Return the (X, Y) coordinate for the center point of the cell that contains the specified text.  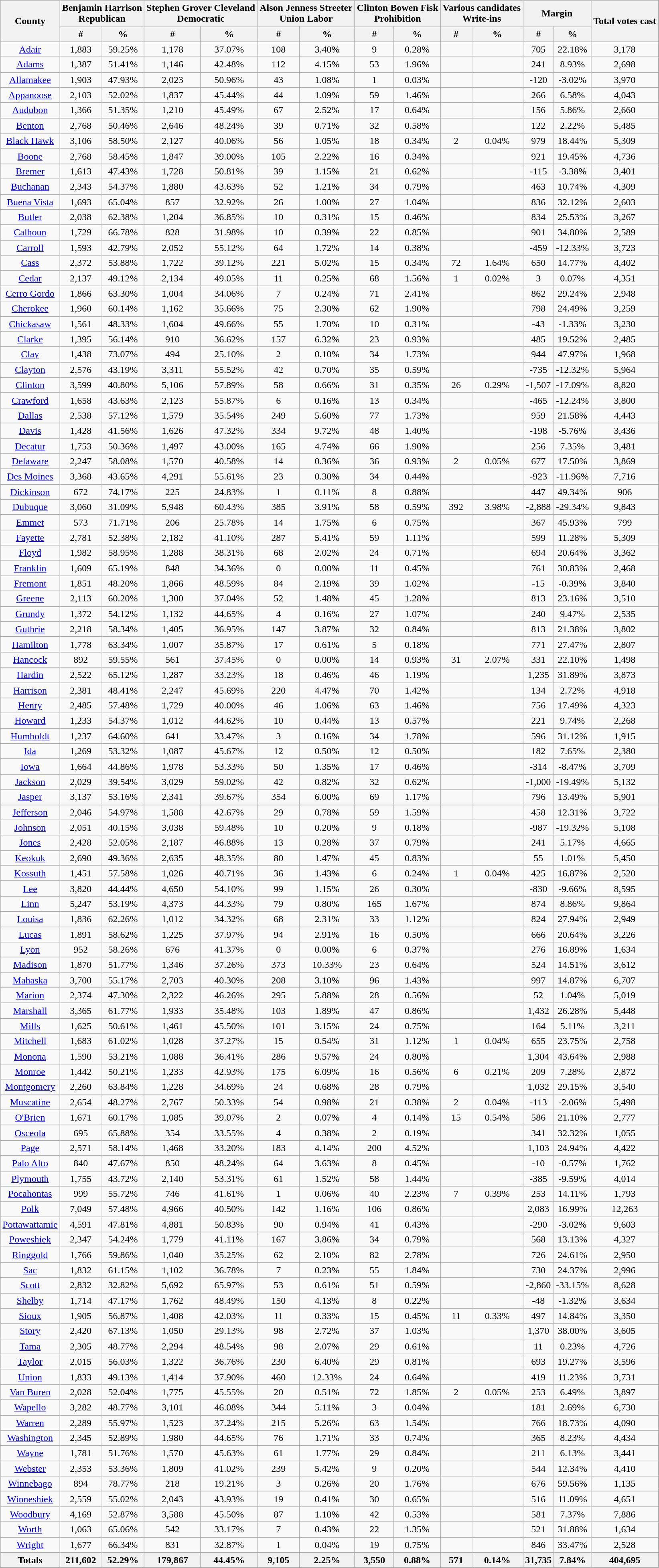
Grundy (30, 614)
58.45% (123, 156)
Washington (30, 1438)
9,603 (625, 1224)
Dickinson (30, 492)
-33.15% (573, 1285)
55.61% (229, 477)
1,438 (81, 354)
0.78% (327, 812)
836 (538, 202)
1,237 (81, 736)
1,085 (172, 1117)
37.07% (229, 49)
1,933 (172, 1011)
16.99% (573, 1209)
1,714 (81, 1301)
1.54% (417, 1423)
2,988 (625, 1056)
3.15% (327, 1026)
0.02% (497, 278)
2,343 (81, 186)
56.03% (123, 1362)
1.78% (417, 736)
2.10% (327, 1255)
39.54% (123, 782)
87 (278, 1514)
Clinton (30, 385)
2,305 (81, 1346)
-17.09% (573, 385)
1,395 (81, 339)
Delaware (30, 461)
36.85% (229, 217)
77 (374, 415)
34.80% (573, 233)
43.93% (229, 1499)
568 (538, 1240)
43.65% (123, 477)
344 (278, 1407)
3,311 (172, 370)
1.03% (417, 1331)
1,625 (81, 1026)
799 (625, 522)
2.69% (573, 1407)
1,980 (172, 1438)
4.47% (327, 690)
2,832 (81, 1285)
3,709 (625, 767)
2,380 (625, 751)
2.41% (417, 293)
4,043 (625, 95)
726 (538, 1255)
37.24% (229, 1423)
334 (278, 431)
0.03% (417, 80)
1.67% (417, 904)
52.04% (123, 1392)
56 (278, 141)
Keokuk (30, 858)
55.52% (229, 370)
Marshall (30, 1011)
-459 (538, 248)
200 (374, 1148)
1,288 (172, 553)
2,520 (625, 873)
6.49% (573, 1392)
31.88% (573, 1530)
4,323 (625, 706)
0.70% (327, 370)
43.64% (573, 1056)
3,401 (625, 171)
2,528 (625, 1545)
105 (278, 156)
Plymouth (30, 1178)
41.02% (229, 1469)
2,703 (172, 980)
1,040 (172, 1255)
53.36% (123, 1469)
1,968 (625, 354)
32.87% (229, 1545)
1,235 (538, 675)
1,468 (172, 1148)
-11.96% (573, 477)
5,964 (625, 370)
37.27% (229, 1041)
2,083 (538, 1209)
2,777 (625, 1117)
Hardin (30, 675)
0.06% (327, 1194)
6.32% (327, 339)
208 (278, 980)
828 (172, 233)
2,123 (172, 400)
0.65% (417, 1499)
906 (625, 492)
32.32% (573, 1133)
35.54% (229, 415)
215 (278, 1423)
9.72% (327, 431)
2.91% (327, 935)
2,341 (172, 797)
9.47% (573, 614)
58.62% (123, 935)
Lee (30, 888)
1.59% (417, 812)
13.13% (573, 1240)
Totals (30, 1560)
4,881 (172, 1224)
31.12% (573, 736)
112 (278, 65)
693 (538, 1362)
761 (538, 568)
45.93% (573, 522)
5,106 (172, 385)
Kossuth (30, 873)
2.78% (417, 1255)
798 (538, 309)
1,778 (81, 644)
50.81% (229, 171)
-385 (538, 1178)
3,540 (625, 1087)
206 (172, 522)
1.44% (417, 1178)
1,588 (172, 812)
65.19% (123, 568)
1,561 (81, 324)
Stephen Grover ClevelandDemocratic (201, 14)
6,730 (625, 1407)
54.97% (123, 812)
156 (538, 110)
Crawford (30, 400)
3,700 (81, 980)
7.35% (573, 446)
Pottawattamie (30, 1224)
181 (538, 1407)
29.13% (229, 1331)
Des Moines (30, 477)
36.41% (229, 1056)
2,028 (81, 1392)
101 (278, 1026)
Audubon (30, 110)
O'Brien (30, 1117)
-290 (538, 1224)
-19.49% (573, 782)
12.34% (573, 1469)
60.20% (123, 599)
944 (538, 354)
497 (538, 1316)
4,918 (625, 690)
1,461 (172, 1026)
3,259 (625, 309)
Bremer (30, 171)
14.77% (573, 263)
4,351 (625, 278)
1.06% (327, 706)
29.15% (573, 1087)
14.84% (573, 1316)
Taylor (30, 1362)
1,793 (625, 1194)
13.49% (573, 797)
Margin (557, 14)
1,978 (172, 767)
1,322 (172, 1362)
22.18% (573, 49)
42.48% (229, 65)
2,322 (172, 995)
61.77% (123, 1011)
7.84% (573, 1560)
-1,000 (538, 782)
2,996 (625, 1270)
-113 (538, 1102)
-48 (538, 1301)
Decatur (30, 446)
1,613 (81, 171)
30.83% (573, 568)
2,052 (172, 248)
1,087 (172, 751)
61.15% (123, 1270)
3,869 (625, 461)
73.07% (123, 354)
2,589 (625, 233)
5.41% (327, 538)
2,758 (625, 1041)
1,683 (81, 1041)
1,753 (81, 446)
23.75% (573, 1041)
60.43% (229, 507)
Ringgold (30, 1255)
16.87% (573, 873)
11.09% (573, 1499)
1,370 (538, 1331)
71 (374, 293)
35.87% (229, 644)
4.52% (417, 1148)
Various candidatesWrite-ins (482, 14)
2,576 (81, 370)
1,880 (172, 186)
Howard (30, 721)
Greene (30, 599)
0.36% (327, 461)
-2,888 (538, 507)
3,840 (625, 583)
90 (278, 1224)
Appanoose (30, 95)
41.61% (229, 1194)
4,014 (625, 1178)
Benton (30, 125)
42.03% (229, 1316)
63.34% (123, 644)
1,269 (81, 751)
831 (172, 1545)
2,571 (81, 1148)
43.00% (229, 446)
3,723 (625, 248)
14.87% (573, 980)
Total votes cast (625, 21)
Adair (30, 49)
Butler (30, 217)
Calhoun (30, 233)
1,178 (172, 49)
5.86% (573, 110)
35 (374, 370)
32.12% (573, 202)
1,905 (81, 1316)
5 (374, 644)
2,260 (81, 1087)
40.71% (229, 873)
44.33% (229, 904)
672 (81, 492)
35.48% (229, 1011)
47.43% (123, 171)
9,864 (625, 904)
1,960 (81, 309)
834 (538, 217)
1.16% (327, 1209)
3,596 (625, 1362)
1.05% (327, 141)
3,038 (172, 827)
3,605 (625, 1331)
Buchanan (30, 186)
103 (278, 1011)
150 (278, 1301)
2,127 (172, 141)
2,182 (172, 538)
2,051 (81, 827)
581 (538, 1514)
33.17% (229, 1530)
959 (538, 415)
1,408 (172, 1316)
0.51% (327, 1392)
4,327 (625, 1240)
Ida (30, 751)
Linn (30, 904)
Poweshiek (30, 1240)
3,800 (625, 400)
31,735 (538, 1560)
19.27% (573, 1362)
Lucas (30, 935)
3.91% (327, 507)
Webster (30, 1469)
24.37% (573, 1270)
34.69% (229, 1087)
41.10% (229, 538)
756 (538, 706)
Adams (30, 65)
240 (538, 614)
37.04% (229, 599)
48.49% (229, 1301)
2.02% (327, 553)
1,050 (172, 1331)
5.17% (573, 843)
50.46% (123, 125)
-1.32% (573, 1301)
894 (81, 1484)
1.75% (327, 522)
1,432 (538, 1011)
5.60% (327, 415)
14.51% (573, 965)
6.58% (573, 95)
54 (278, 1102)
167 (278, 1240)
12.33% (327, 1377)
2,372 (81, 263)
7,886 (625, 1514)
3.98% (497, 507)
17.50% (573, 461)
24.61% (573, 1255)
Clayton (30, 370)
1.08% (327, 80)
1.02% (417, 583)
1,593 (81, 248)
211,602 (81, 1560)
1,204 (172, 217)
52.02% (123, 95)
0.74% (417, 1438)
19.45% (573, 156)
Jackson (30, 782)
40.58% (229, 461)
2,781 (81, 538)
58.08% (123, 461)
1,833 (81, 1377)
41.11% (229, 1240)
36.95% (229, 629)
21.38% (573, 629)
24.94% (573, 1148)
2,690 (81, 858)
1.00% (327, 202)
-12.32% (573, 370)
2.31% (327, 919)
3,368 (81, 477)
404,695 (625, 1560)
0.98% (327, 1102)
96 (374, 980)
30 (374, 1499)
-9.66% (573, 888)
9.74% (573, 721)
5.88% (327, 995)
979 (538, 141)
-115 (538, 171)
2,023 (172, 80)
37.45% (229, 660)
43.72% (123, 1178)
40.80% (123, 385)
31.09% (123, 507)
1,387 (81, 65)
49.13% (123, 1377)
147 (278, 629)
2,538 (81, 415)
65.97% (229, 1285)
705 (538, 49)
1.56% (417, 278)
164 (538, 1026)
-0.39% (573, 583)
295 (278, 995)
Alson Jenness StreeterUnion Labor (306, 14)
Henry (30, 706)
Benjamin HarrisonRepublican (102, 14)
1.48% (327, 599)
4.14% (327, 1148)
40.06% (229, 141)
40.30% (229, 980)
6.13% (573, 1453)
1.72% (327, 248)
1.84% (417, 1270)
4,410 (625, 1469)
862 (538, 293)
Mitchell (30, 1041)
80 (278, 858)
47.17% (123, 1301)
40 (374, 1194)
42.79% (123, 248)
0.57% (417, 721)
1,693 (81, 202)
1,497 (172, 446)
1,664 (81, 767)
485 (538, 339)
3,510 (625, 599)
5.42% (327, 1469)
3,612 (625, 965)
596 (538, 736)
1.71% (327, 1438)
53.19% (123, 904)
Emmet (30, 522)
650 (538, 263)
1.28% (417, 599)
67 (278, 110)
32.92% (229, 202)
11.23% (573, 1377)
211 (538, 1453)
460 (278, 1377)
2,374 (81, 995)
1,870 (81, 965)
1.85% (417, 1392)
2,654 (81, 1102)
Clay (30, 354)
1,779 (172, 1240)
1,428 (81, 431)
249 (278, 415)
53.21% (123, 1056)
4,966 (172, 1209)
99 (278, 888)
Franklin (30, 568)
Sioux (30, 1316)
47.67% (123, 1163)
49.05% (229, 278)
54.10% (229, 888)
-923 (538, 477)
36.78% (229, 1270)
1.76% (417, 1484)
0.21% (497, 1072)
Cedar (30, 278)
37.26% (229, 965)
2,187 (172, 843)
385 (278, 507)
256 (538, 446)
3,550 (374, 1560)
-830 (538, 888)
1,832 (81, 1270)
33.55% (229, 1133)
1.89% (327, 1011)
78.77% (123, 1484)
230 (278, 1362)
4,434 (625, 1438)
33.23% (229, 675)
1,590 (81, 1056)
48.59% (229, 583)
0.22% (417, 1301)
Osceola (30, 1133)
94 (278, 935)
3.87% (327, 629)
134 (538, 690)
82 (374, 1255)
Fayette (30, 538)
1,007 (172, 644)
458 (538, 812)
1,766 (81, 1255)
52.38% (123, 538)
3,362 (625, 553)
Hancock (30, 660)
2,140 (172, 1178)
2,137 (81, 278)
1.17% (417, 797)
4,665 (625, 843)
373 (278, 965)
Van Buren (30, 1392)
1,063 (81, 1530)
2,949 (625, 919)
2.30% (327, 309)
544 (538, 1469)
51 (374, 1285)
70 (374, 690)
850 (172, 1163)
3,436 (625, 431)
0.83% (417, 858)
1,609 (81, 568)
1,658 (81, 400)
2,015 (81, 1362)
49.66% (229, 324)
7.28% (573, 1072)
1,304 (538, 1056)
1,851 (81, 583)
1,032 (538, 1087)
44.44% (123, 888)
3,820 (81, 888)
1,579 (172, 415)
1.21% (327, 186)
55.12% (229, 248)
63.84% (123, 1087)
57.12% (123, 415)
2,268 (625, 721)
9.57% (327, 1056)
Warren (30, 1423)
53.88% (123, 263)
62.38% (123, 217)
341 (538, 1133)
Clinton Bowen FiskProhibition (397, 14)
2,420 (81, 1331)
52.05% (123, 843)
35.25% (229, 1255)
-1,507 (538, 385)
46.08% (229, 1407)
1.19% (417, 675)
47.93% (123, 80)
76 (278, 1438)
57.89% (229, 385)
1.09% (327, 95)
1,088 (172, 1056)
Black Hawk (30, 141)
8.23% (573, 1438)
Dubuque (30, 507)
43.19% (123, 370)
331 (538, 660)
1,366 (81, 110)
40.15% (123, 827)
-1.33% (573, 324)
571 (456, 1560)
2,603 (625, 202)
2,872 (625, 1072)
4,651 (625, 1499)
1.47% (327, 858)
18.44% (573, 141)
2,428 (81, 843)
5,485 (625, 125)
Jones (30, 843)
24.49% (573, 309)
1,135 (625, 1484)
48.27% (123, 1102)
-12.24% (573, 400)
266 (538, 95)
2,134 (172, 278)
666 (538, 935)
46.88% (229, 843)
58.50% (123, 141)
47.30% (123, 995)
6.40% (327, 1362)
Cerro Gordo (30, 293)
276 (538, 950)
3,441 (625, 1453)
54.12% (123, 614)
Monroe (30, 1072)
32.82% (123, 1285)
Worth (30, 1530)
Buena Vista (30, 202)
43 (278, 80)
60.14% (123, 309)
857 (172, 202)
3,731 (625, 1377)
0.66% (327, 385)
874 (538, 904)
8.93% (573, 65)
157 (278, 339)
71.71% (123, 522)
-10 (538, 1163)
Tama (30, 1346)
3,897 (625, 1392)
239 (278, 1469)
65.04% (123, 202)
25.78% (229, 522)
75 (278, 309)
2.52% (327, 110)
Scott (30, 1285)
9,843 (625, 507)
1,847 (172, 156)
365 (538, 1438)
7.37% (573, 1514)
Carroll (30, 248)
65.88% (123, 1133)
10.33% (327, 965)
1,228 (172, 1087)
1,103 (538, 1148)
599 (538, 538)
24.83% (229, 492)
2,698 (625, 65)
7,716 (625, 477)
56.14% (123, 339)
4.74% (327, 446)
1,132 (172, 614)
44 (278, 95)
2,522 (81, 675)
Jasper (30, 797)
65.12% (123, 675)
3,802 (625, 629)
59.86% (123, 1255)
521 (538, 1530)
5.02% (327, 263)
1,755 (81, 1178)
40.00% (229, 706)
Humboldt (30, 736)
796 (538, 797)
4,443 (625, 415)
1,004 (172, 293)
Hamilton (30, 644)
-120 (538, 80)
2,535 (625, 614)
18.73% (573, 1423)
Iowa (30, 767)
Chickasaw (30, 324)
17.49% (573, 706)
27.94% (573, 919)
8,628 (625, 1285)
51.41% (123, 65)
60.17% (123, 1117)
3,101 (172, 1407)
16.89% (573, 950)
1,604 (172, 324)
3,282 (81, 1407)
142 (278, 1209)
1.42% (417, 690)
Pocahontas (30, 1194)
48.54% (229, 1346)
19.52% (573, 339)
55.87% (229, 400)
892 (81, 660)
2,043 (172, 1499)
5,448 (625, 1011)
Montgomery (30, 1087)
Winneshiek (30, 1499)
0.94% (327, 1224)
Page (30, 1148)
38.31% (229, 553)
4,291 (172, 477)
542 (172, 1530)
586 (538, 1117)
122 (538, 125)
840 (81, 1163)
Marion (30, 995)
1,883 (81, 49)
4,736 (625, 156)
2,646 (172, 125)
6,707 (625, 980)
209 (538, 1072)
2,468 (625, 568)
655 (538, 1041)
1,346 (172, 965)
4,090 (625, 1423)
694 (538, 553)
39.12% (229, 263)
367 (538, 522)
846 (538, 1545)
573 (81, 522)
2,948 (625, 293)
47 (374, 1011)
1,915 (625, 736)
55.72% (123, 1194)
53.16% (123, 797)
730 (538, 1270)
84 (278, 583)
5,901 (625, 797)
1,523 (172, 1423)
-465 (538, 400)
1,677 (81, 1545)
Louisa (30, 919)
47.32% (229, 431)
66 (374, 446)
34.36% (229, 568)
55.17% (123, 980)
3,230 (625, 324)
1,210 (172, 110)
3,634 (625, 1301)
5.26% (327, 1423)
Harrison (30, 690)
52.89% (123, 1438)
Dallas (30, 415)
1,781 (81, 1453)
1,775 (172, 1392)
52.87% (123, 1514)
53.33% (229, 767)
1.07% (417, 614)
50.36% (123, 446)
175 (278, 1072)
2,029 (81, 782)
53.32% (123, 751)
4,309 (625, 186)
-3.38% (573, 171)
-12.33% (573, 248)
79 (278, 904)
910 (172, 339)
824 (538, 919)
0.81% (417, 1362)
62.26% (123, 919)
2,345 (81, 1438)
2,218 (81, 629)
51.77% (123, 965)
218 (172, 1484)
Union (30, 1377)
3,481 (625, 446)
5,019 (625, 995)
-15 (538, 583)
2,289 (81, 1423)
42.93% (229, 1072)
1,414 (172, 1377)
2,103 (81, 95)
3,365 (81, 1011)
5,692 (172, 1285)
2,381 (81, 690)
34.32% (229, 919)
1,162 (172, 309)
0.37% (417, 950)
2,807 (625, 644)
677 (538, 461)
1.96% (417, 65)
55.97% (123, 1423)
2.19% (327, 583)
Wapello (30, 1407)
25.53% (573, 217)
52.29% (123, 1560)
64.60% (123, 736)
2,635 (172, 858)
1.11% (417, 538)
-19.32% (573, 827)
1.40% (417, 431)
45.67% (229, 751)
12.31% (573, 812)
225 (172, 492)
3,060 (81, 507)
Polk (30, 1209)
49.34% (573, 492)
999 (81, 1194)
49.36% (123, 858)
4,650 (172, 888)
Fremont (30, 583)
44.86% (123, 767)
3,970 (625, 80)
746 (172, 1194)
23.16% (573, 599)
45.63% (229, 1453)
39.07% (229, 1117)
11.28% (573, 538)
1,146 (172, 65)
3,106 (81, 141)
38.00% (573, 1331)
14.11% (573, 1194)
59.55% (123, 660)
1.01% (573, 858)
Jefferson (30, 812)
63.30% (123, 293)
Muscatine (30, 1102)
3,599 (81, 385)
57.58% (123, 873)
0.85% (417, 233)
1,442 (81, 1072)
Cherokee (30, 309)
1,405 (172, 629)
5,247 (81, 904)
6.00% (327, 797)
56.87% (123, 1316)
695 (81, 1133)
3,873 (625, 675)
45.69% (229, 690)
48.20% (123, 583)
21.10% (573, 1117)
50.61% (123, 1026)
1,809 (172, 1469)
425 (538, 873)
0.58% (417, 125)
1,300 (172, 599)
0.10% (327, 354)
516 (538, 1499)
287 (278, 538)
58.26% (123, 950)
3,029 (172, 782)
40.50% (229, 1209)
47.97% (573, 354)
-8.47% (573, 767)
26.28% (573, 1011)
59.25% (123, 49)
1,225 (172, 935)
0.25% (327, 278)
182 (538, 751)
3,722 (625, 812)
48 (374, 431)
1,671 (81, 1117)
-314 (538, 767)
3,350 (625, 1316)
179,867 (172, 1560)
44.62% (229, 721)
Wayne (30, 1453)
0.29% (497, 385)
-735 (538, 370)
286 (278, 1056)
392 (456, 507)
74.17% (123, 492)
Wright (30, 1545)
4.13% (327, 1301)
4,402 (625, 263)
183 (278, 1148)
3,211 (625, 1026)
21.58% (573, 415)
53.31% (229, 1178)
1,451 (81, 873)
8,595 (625, 888)
25.10% (229, 354)
49.12% (123, 278)
Davis (30, 431)
561 (172, 660)
Sac (30, 1270)
-9.59% (573, 1178)
48.41% (123, 690)
1,837 (172, 95)
2.25% (327, 1560)
Mills (30, 1026)
0.68% (327, 1087)
Johnson (30, 827)
50 (278, 767)
2,046 (81, 812)
50.33% (229, 1102)
58.14% (123, 1148)
1,026 (172, 873)
106 (374, 1209)
3.63% (327, 1163)
Allamakee (30, 80)
44.45% (229, 1560)
47.81% (123, 1224)
Winnebago (30, 1484)
54.24% (123, 1240)
1,891 (81, 935)
-2.06% (573, 1102)
19.21% (229, 1484)
66.78% (123, 233)
419 (538, 1377)
55.02% (123, 1499)
8.86% (573, 904)
5,948 (172, 507)
4,169 (81, 1514)
3.40% (327, 49)
Clarke (30, 339)
-5.76% (573, 431)
36.62% (229, 339)
6.09% (327, 1072)
771 (538, 644)
48.35% (229, 858)
4,726 (625, 1346)
Guthrie (30, 629)
46.26% (229, 995)
4,591 (81, 1224)
5,498 (625, 1102)
22.10% (573, 660)
12,263 (625, 1209)
31.98% (229, 233)
Floyd (30, 553)
45.49% (229, 110)
2,038 (81, 217)
58.95% (123, 553)
41.56% (123, 431)
641 (172, 736)
5,450 (625, 858)
0.35% (417, 385)
59.56% (573, 1484)
1,028 (172, 1041)
Monona (30, 1056)
0.26% (327, 1484)
7,049 (81, 1209)
524 (538, 965)
1,903 (81, 80)
1,626 (172, 431)
463 (538, 186)
2.23% (417, 1194)
494 (172, 354)
1,728 (172, 171)
3,137 (81, 797)
27.47% (573, 644)
3.10% (327, 980)
997 (538, 980)
3,178 (625, 49)
3,588 (172, 1514)
3.86% (327, 1240)
1.70% (327, 324)
Boone (30, 156)
37.97% (229, 935)
51.35% (123, 110)
9,105 (278, 1560)
50.83% (229, 1224)
Palo Alto (30, 1163)
58.34% (123, 629)
34.06% (229, 293)
-987 (538, 827)
3,267 (625, 217)
50.21% (123, 1072)
4,422 (625, 1148)
41.37% (229, 950)
33.20% (229, 1148)
36.76% (229, 1362)
31.89% (573, 675)
County (30, 21)
2,559 (81, 1499)
37.90% (229, 1377)
-43 (538, 324)
41 (374, 1224)
Shelby (30, 1301)
921 (538, 156)
7.65% (573, 751)
66.34% (123, 1545)
2,113 (81, 599)
2,353 (81, 1469)
65.06% (123, 1530)
4,373 (172, 904)
39.00% (229, 156)
67.13% (123, 1331)
1,055 (625, 1133)
-29.34% (573, 507)
0.11% (327, 492)
0.53% (417, 1514)
5,132 (625, 782)
-2,860 (538, 1285)
-198 (538, 431)
29.24% (573, 293)
1.10% (327, 1514)
Mahaska (30, 980)
2,347 (81, 1240)
220 (278, 690)
2,660 (625, 110)
848 (172, 568)
0.41% (327, 1499)
59.48% (229, 827)
1.77% (327, 1453)
50.96% (229, 80)
2,950 (625, 1255)
8,820 (625, 385)
Lyon (30, 950)
1,287 (172, 675)
2,767 (172, 1102)
1,836 (81, 919)
Cass (30, 263)
0.19% (417, 1133)
1,372 (81, 614)
35.66% (229, 309)
42.67% (229, 812)
1,982 (81, 553)
952 (81, 950)
5,108 (625, 827)
1,498 (625, 660)
39.67% (229, 797)
45.44% (229, 95)
Madison (30, 965)
45.55% (229, 1392)
108 (278, 49)
2,294 (172, 1346)
61.02% (123, 1041)
10.74% (573, 186)
447 (538, 492)
1,722 (172, 263)
1.52% (327, 1178)
4.15% (327, 65)
0.82% (327, 782)
Woodbury (30, 1514)
3,226 (625, 935)
69 (374, 797)
Story (30, 1331)
1,102 (172, 1270)
766 (538, 1423)
1.64% (497, 263)
-0.57% (573, 1163)
51.76% (123, 1453)
59.02% (229, 782)
48.33% (123, 324)
901 (538, 233)
